Determine the [x, y] coordinate at the center of the cell enclosing the given text.  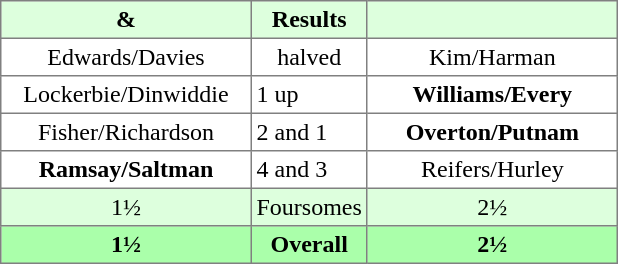
Overall [309, 245]
2 and 1 [309, 132]
Edwards/Davies [126, 57]
Fisher/Richardson [126, 132]
Kim/Harman [492, 57]
Overton/Putnam [492, 132]
Lockerbie/Dinwiddie [126, 95]
Foursomes [309, 207]
halved [309, 57]
4 and 3 [309, 170]
Reifers/Hurley [492, 170]
Ramsay/Saltman [126, 170]
& [126, 20]
Results [309, 20]
Williams/Every [492, 95]
1 up [309, 95]
